From the cell containing the given text, extract its center point as [x, y] coordinate. 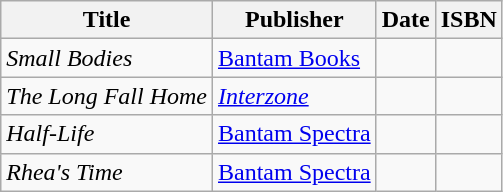
Half-Life [107, 134]
Bantam Books [294, 58]
Rhea's Time [107, 172]
ISBN [468, 20]
Publisher [294, 20]
Interzone [294, 96]
Date [406, 20]
Title [107, 20]
The Long Fall Home [107, 96]
Small Bodies [107, 58]
